For the text-containing cell, return its midpoint in (X, Y) coordinate format. 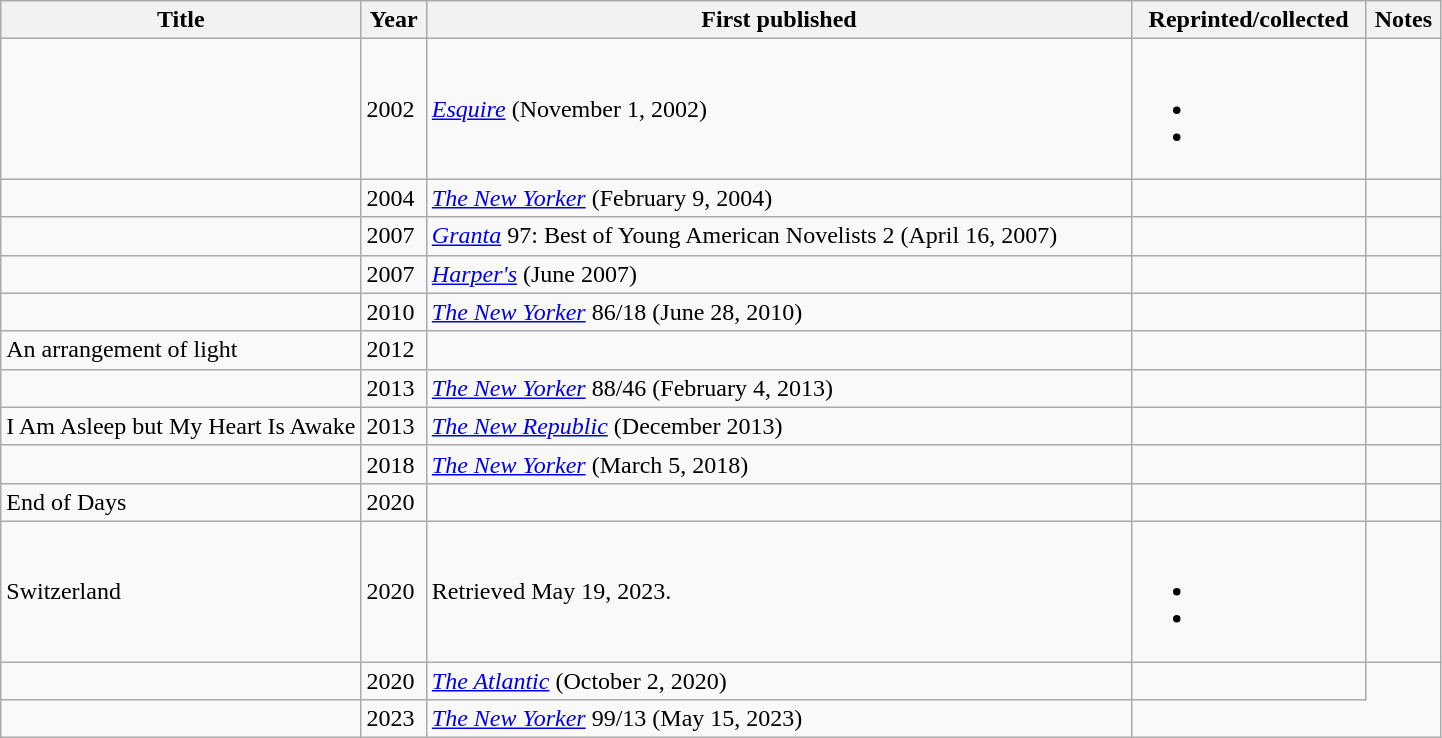
Notes (1403, 20)
First published (778, 20)
The New Yorker 88/46 (February 4, 2013) (778, 388)
End of Days (181, 502)
Retrieved May 19, 2023. (778, 591)
The New Yorker (March 5, 2018) (778, 464)
The Atlantic (October 2, 2020) (778, 681)
Granta 97: Best of Young American Novelists 2 (April 16, 2007) (778, 236)
The New Yorker 86/18 (June 28, 2010) (778, 312)
2002 (394, 109)
Title (181, 20)
2012 (394, 350)
2023 (394, 719)
Reprinted/collected (1249, 20)
I Am Asleep but My Heart Is Awake (181, 426)
An arrangement of light (181, 350)
Year (394, 20)
Esquire (November 1, 2002) (778, 109)
2010 (394, 312)
2004 (394, 198)
Harper's (June 2007) (778, 274)
The New Republic (December 2013) (778, 426)
2018 (394, 464)
The New Yorker 99/13 (May 15, 2023) (778, 719)
The New Yorker (February 9, 2004) (778, 198)
Switzerland (181, 591)
